Detect which cell encompasses the target text, then output its [x, y] center coordinate. 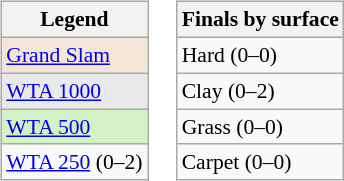
Legend [74, 20]
WTA 250 (0–2) [74, 162]
Grand Slam [74, 55]
Carpet (0–0) [260, 162]
Finals by surface [260, 20]
Hard (0–0) [260, 55]
WTA 1000 [74, 91]
WTA 500 [74, 127]
Clay (0–2) [260, 91]
Grass (0–0) [260, 127]
